For the text-containing cell, return its midpoint in [x, y] coordinate format. 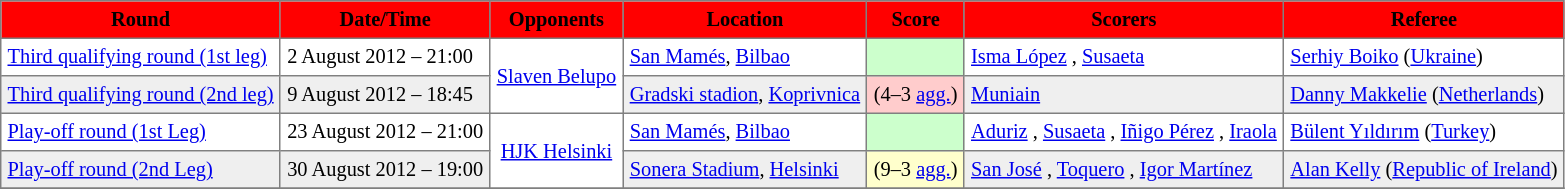
Muniain [1124, 95]
Date/Time [385, 20]
Third qualifying round (2nd leg) [141, 95]
Danny Makkelie (Netherlands) [1424, 95]
Round [141, 20]
2 August 2012 – 21:00 [385, 57]
Play-off round (1st Leg) [141, 132]
Opponents [556, 20]
Gradski stadion, Koprivnica [745, 95]
Alan Kelly (Republic of Ireland) [1424, 170]
San José , Toquero , Igor Martínez [1124, 170]
30 August 2012 – 19:00 [385, 170]
Aduriz , Susaeta , Iñigo Pérez , Iraola [1124, 132]
Isma López , Susaeta [1124, 57]
Play-off round (2nd Leg) [141, 170]
23 August 2012 – 21:00 [385, 132]
(4–3 agg.) [916, 95]
Score [916, 20]
HJK Helsinki [556, 150]
Bülent Yıldırım (Turkey) [1424, 132]
9 August 2012 – 18:45 [385, 95]
Sonera Stadium, Helsinki [745, 170]
Serhiy Boiko (Ukraine) [1424, 57]
Scorers [1124, 20]
Location [745, 20]
Slaven Belupo [556, 76]
Third qualifying round (1st leg) [141, 57]
Referee [1424, 20]
(9–3 agg.) [916, 170]
